For the text-containing cell, return its midpoint in (x, y) coordinate format. 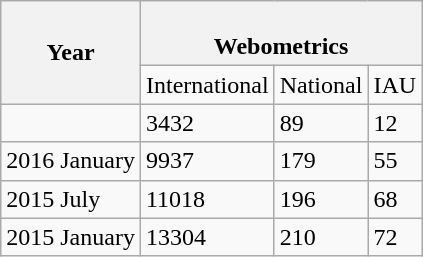
179 (321, 161)
196 (321, 199)
Webometrics (280, 34)
2015 January (71, 237)
89 (321, 123)
IAU (395, 85)
13304 (207, 237)
National (321, 85)
72 (395, 237)
12 (395, 123)
210 (321, 237)
International (207, 85)
2015 July (71, 199)
2016 January (71, 161)
3432 (207, 123)
11018 (207, 199)
68 (395, 199)
Year (71, 52)
55 (395, 161)
9937 (207, 161)
